Pinpoint the cell where the given text exists, returning its [X, Y] midpoint coordinate. 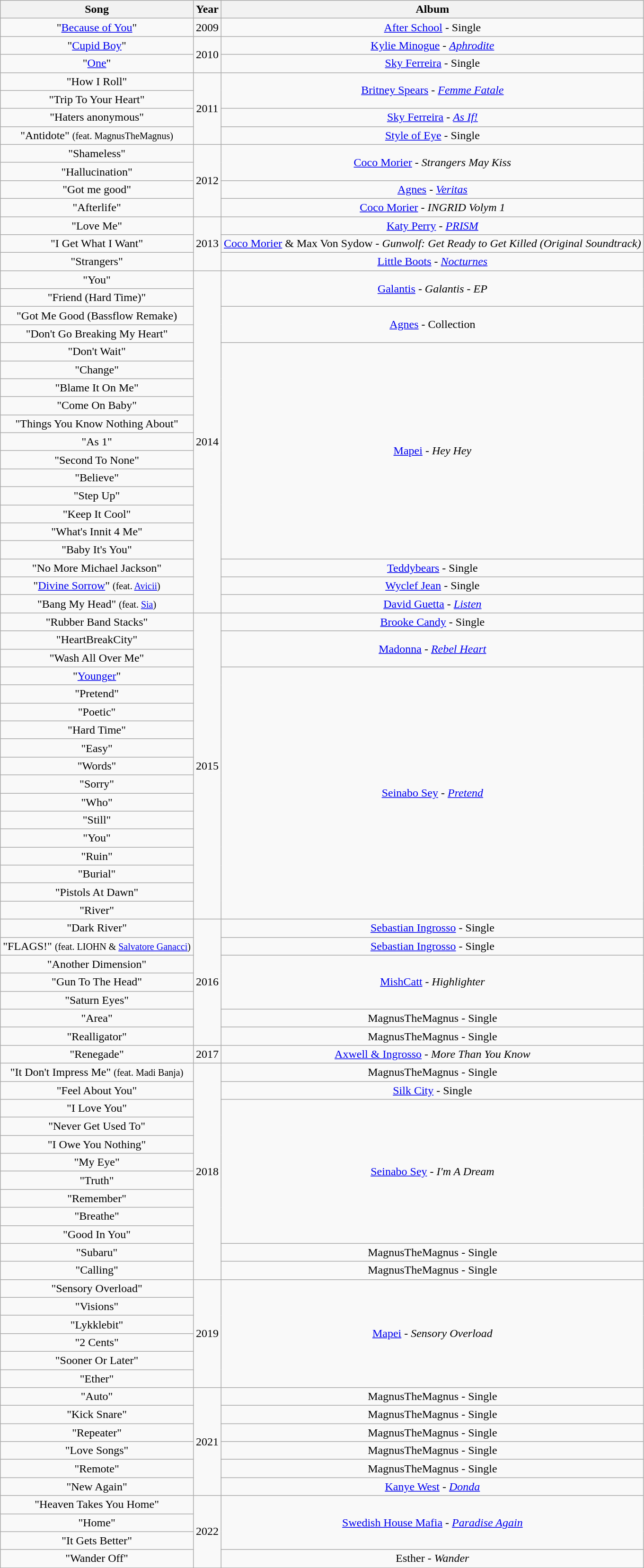
"Change" [97, 370]
"Don't Go Breaking My Heart" [97, 334]
Kanye West - Donda [432, 1487]
"Who" [97, 802]
Teddybears - Single [432, 568]
"What's Innit 4 Me" [97, 532]
Album [432, 9]
"Sorry" [97, 784]
"Sooner Or Later" [97, 1360]
2019 [207, 1333]
"Saturn Eyes" [97, 1000]
Madonna - Rebel Heart [432, 649]
Seinabo Sey - Pretend [432, 793]
"Dark River" [97, 928]
Esther - Wander [432, 1559]
"Believe" [97, 478]
Agnes - Collection [432, 325]
Seinabo Sey - I'm A Dream [432, 1171]
Little Boots - Nocturnes [432, 262]
"Burial" [97, 874]
"I Owe You Nothing" [97, 1144]
"Because of You" [97, 27]
"No More Michael Jackson" [97, 568]
Coco Morier & Max Von Sydow - Gunwolf: Get Ready to Get Killed (Original Soundtrack) [432, 244]
Sky Ferreira - Single [432, 63]
2021 [207, 1442]
Silk City - Single [432, 1090]
"FLAGS!" (feat. LIOHN & Salvatore Ganacci) [97, 946]
"Repeater" [97, 1433]
"Feel About You" [97, 1090]
"It Gets Better" [97, 1541]
"How I Roll" [97, 81]
"Bang My Head" (feat. Sia) [97, 604]
"Blame It On Me" [97, 388]
2013 [207, 244]
"Antidote" (feat. MagnusTheMagnus) [97, 135]
"Strangers" [97, 262]
"Visions" [97, 1306]
2017 [207, 1054]
"Realligator" [97, 1036]
"Younger" [97, 676]
Galantis - Galantis - EP [432, 289]
"Calling" [97, 1270]
"Haters anonymous" [97, 117]
2011 [207, 108]
"Heaven Takes You Home" [97, 1505]
"Breathe" [97, 1216]
"Lykklebit" [97, 1324]
"River" [97, 910]
"One" [97, 63]
2009 [207, 27]
"Ruin" [97, 856]
"Shameless" [97, 153]
"Home" [97, 1523]
"I Get What I Want" [97, 244]
"Auto" [97, 1397]
"Trip To Your Heart" [97, 99]
"Second To None" [97, 460]
2016 [207, 982]
"Subaru" [97, 1252]
"Come On Baby" [97, 406]
"Renegade" [97, 1054]
David Guetta - Listen [432, 604]
2018 [207, 1171]
"Things You Know Nothing About" [97, 424]
"Love Me" [97, 226]
"Wash All Over Me" [97, 658]
"Pretend" [97, 694]
"Step Up" [97, 496]
"Don't Wait" [97, 352]
"Remote" [97, 1469]
"Baby It's You" [97, 550]
"My Eye" [97, 1162]
Kylie Minogue - Aphrodite [432, 45]
"Kick Snare" [97, 1415]
Song [97, 9]
"As 1" [97, 442]
2022 [207, 1532]
Axwell & Ingrosso - More Than You Know [432, 1054]
"Area" [97, 1018]
2015 [207, 766]
"Cupid Boy" [97, 45]
"Rubber Band Stacks" [97, 622]
2014 [207, 442]
Coco Morier - Strangers May Kiss [432, 162]
"Good In You" [97, 1234]
Wyclef Jean - Single [432, 586]
"Love Songs" [97, 1451]
Britney Spears - Femme Fatale [432, 90]
"2 Cents" [97, 1342]
"Gun To The Head" [97, 982]
"It Don't Impress Me" (feat. Madi Banja) [97, 1072]
"Pistols At Dawn" [97, 892]
"Wander Off" [97, 1559]
Agnes - Veritas [432, 189]
"Another Dimension" [97, 964]
"Never Get Used To" [97, 1126]
Brooke Candy - Single [432, 622]
MishCatt - Highlighter [432, 982]
2010 [207, 54]
Sky Ferreira - As If! [432, 117]
Coco Morier - INGRID Volym 1 [432, 207]
"Friend (Hard Time)" [97, 298]
"Sensory Overload" [97, 1288]
Mapei - Sensory Overload [432, 1333]
Swedish House Mafia - Paradise Again [432, 1523]
"Words" [97, 766]
"Hallucination" [97, 171]
"Afterlife" [97, 207]
"Divine Sorrow" (feat. Avicii) [97, 586]
"Got Me Good (Bassflow Remake) [97, 316]
"New Again" [97, 1487]
After School - Single [432, 27]
"Got me good" [97, 189]
Katy Perry - PRISM [432, 226]
"Ether" [97, 1379]
Style of Eye - Single [432, 135]
2012 [207, 180]
"Easy" [97, 748]
Mapei - Hey Hey [432, 451]
"I Love You" [97, 1108]
"Truth" [97, 1180]
"Remember" [97, 1198]
"Still" [97, 820]
"Keep It Cool" [97, 514]
"HeartBreakCity" [97, 640]
"Poetic" [97, 712]
"Hard Time" [97, 730]
Year [207, 9]
